From the cell containing the given text, extract its center point as [x, y] coordinate. 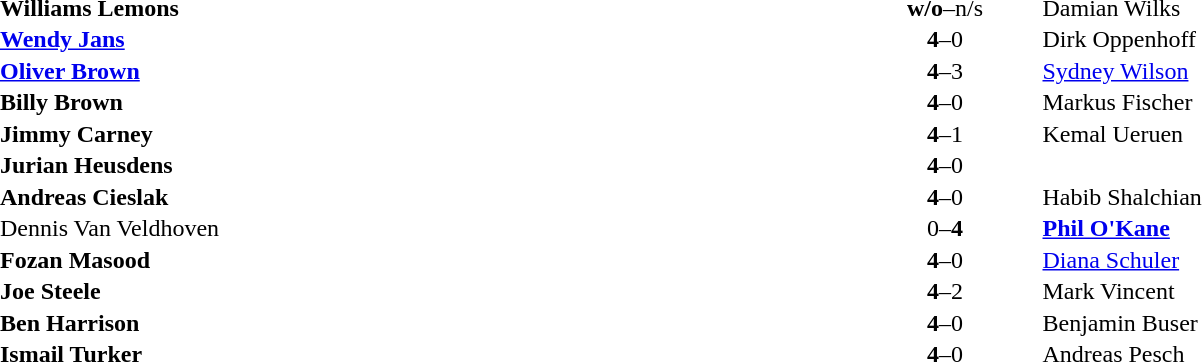
4–1 [944, 134]
4–2 [944, 291]
0–4 [944, 229]
4–3 [944, 71]
